Locate the cell with the specified text and output its (X, Y) center coordinate. 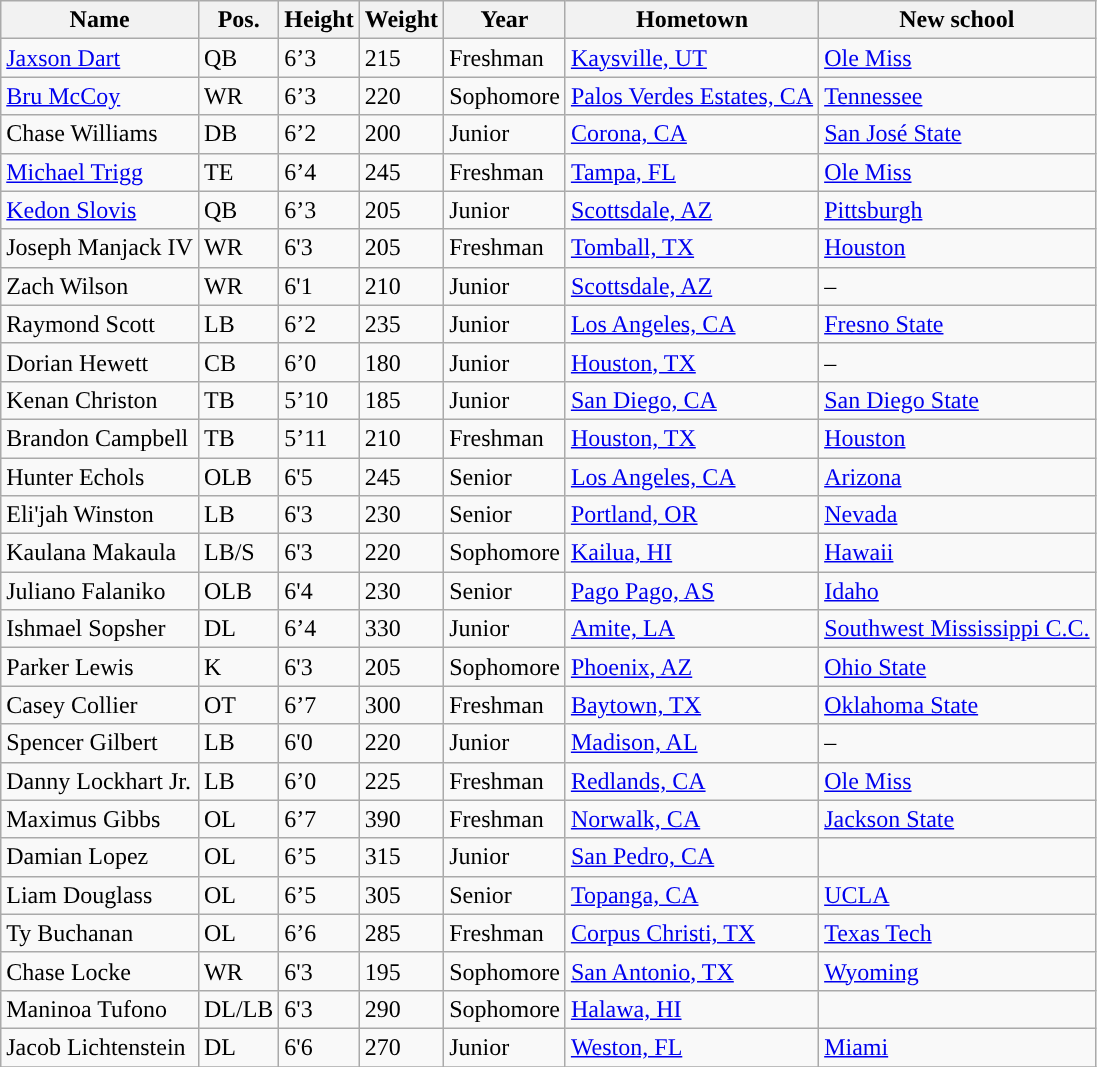
Arizona (957, 477)
Chase Locke (100, 971)
Tampa, FL (692, 172)
Bru McCoy (100, 96)
Portland, OR (692, 515)
Corpus Christi, TX (692, 933)
285 (401, 933)
San José State (957, 134)
Palos Verdes Estates, CA (692, 96)
5’10 (319, 400)
Madison, AL (692, 743)
Pago Pago, AS (692, 591)
Weston, FL (692, 1047)
Texas Tech (957, 933)
DB (238, 134)
Amite, LA (692, 629)
305 (401, 895)
Baytown, TX (692, 705)
315 (401, 857)
Damian Lopez (100, 857)
New school (957, 20)
180 (401, 362)
Spencer Gilbert (100, 743)
6’6 (319, 933)
Juliano Falaniko (100, 591)
Hometown (692, 20)
270 (401, 1047)
225 (401, 781)
Zach Wilson (100, 286)
Miami (957, 1047)
Height (319, 20)
CB (238, 362)
TE (238, 172)
Phoenix, AZ (692, 667)
Casey Collier (100, 705)
Ishmael Sopsher (100, 629)
San Antonio, TX (692, 971)
Topanga, CA (692, 895)
Kedon Slovis (100, 210)
Hawaii (957, 553)
6'5 (319, 477)
Maximus Gibbs (100, 819)
Eli'jah Winston (100, 515)
Year (505, 20)
Kaulana Makaula (100, 553)
Jacob Lichtenstein (100, 1047)
Ty Buchanan (100, 933)
Kenan Christon (100, 400)
330 (401, 629)
Tomball, TX (692, 248)
Redlands, CA (692, 781)
Raymond Scott (100, 324)
290 (401, 1009)
Kaysville, UT (692, 58)
Nevada (957, 515)
Danny Lockhart Jr. (100, 781)
Fresno State (957, 324)
Kailua, HI (692, 553)
San Pedro, CA (692, 857)
235 (401, 324)
Southwest Mississippi C.C. (957, 629)
Joseph Manjack IV (100, 248)
185 (401, 400)
Name (100, 20)
Chase Williams (100, 134)
390 (401, 819)
300 (401, 705)
Liam Douglass (100, 895)
6'1 (319, 286)
Parker Lewis (100, 667)
6'4 (319, 591)
UCLA (957, 895)
San Diego, CA (692, 400)
Oklahoma State (957, 705)
San Diego State (957, 400)
Idaho (957, 591)
6'6 (319, 1047)
Pos. (238, 20)
Jaxson Dart (100, 58)
Weight (401, 20)
Wyoming (957, 971)
6'0 (319, 743)
5’11 (319, 438)
Tennessee (957, 96)
OT (238, 705)
Corona, CA (692, 134)
Norwalk, CA (692, 819)
LB/S (238, 553)
Michael Trigg (100, 172)
DL/LB (238, 1009)
Pittsburgh (957, 210)
Jackson State (957, 819)
195 (401, 971)
Dorian Hewett (100, 362)
Halawa, HI (692, 1009)
Brandon Campbell (100, 438)
Maninoa Tufono (100, 1009)
Ohio State (957, 667)
K (238, 667)
Hunter Echols (100, 477)
215 (401, 58)
200 (401, 134)
